Determine the [X, Y] coordinate at the center of the cell enclosing the given text.  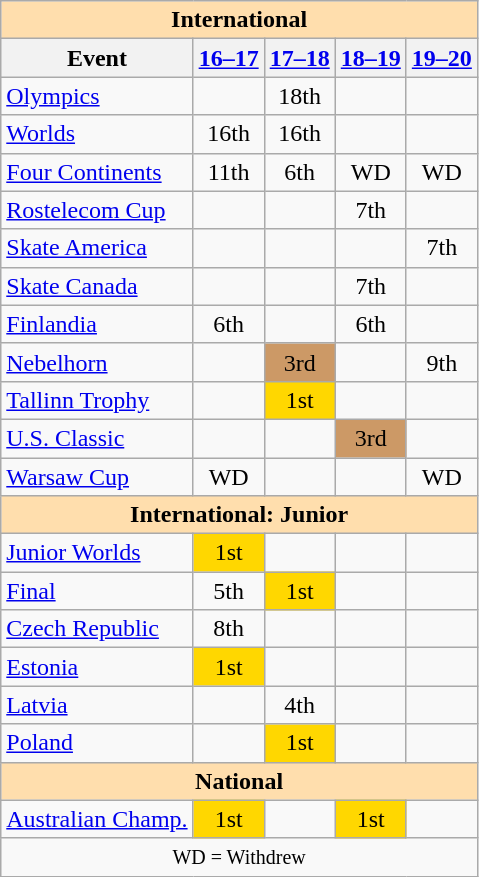
Poland [97, 743]
11th [228, 172]
Junior Worlds [97, 553]
Worlds [97, 134]
Czech Republic [97, 629]
Finlandia [97, 324]
Latvia [97, 705]
Australian Champ. [97, 819]
Final [97, 591]
18th [300, 96]
WD = Withdrew [240, 857]
Warsaw Cup [97, 477]
Skate America [97, 248]
18–19 [370, 58]
International: Junior [240, 515]
Four Continents [97, 172]
8th [228, 629]
Skate Canada [97, 286]
9th [442, 362]
International [240, 20]
Tallinn Trophy [97, 400]
National [240, 781]
Rostelecom Cup [97, 210]
4th [300, 705]
Nebelhorn [97, 362]
Estonia [97, 667]
U.S. Classic [97, 438]
Event [97, 58]
19–20 [442, 58]
Olympics [97, 96]
17–18 [300, 58]
5th [228, 591]
16–17 [228, 58]
